Search for the cell housing the specified text and yield its (x, y) center coordinate. 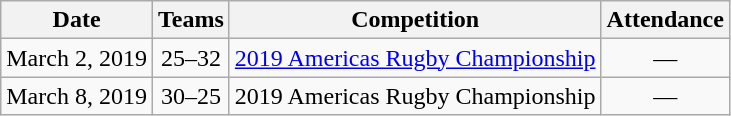
Date (77, 20)
Teams (190, 20)
March 8, 2019 (77, 96)
30–25 (190, 96)
25–32 (190, 58)
March 2, 2019 (77, 58)
Attendance (665, 20)
Competition (415, 20)
